From the cell containing the given text, extract its center point as [X, Y] coordinate. 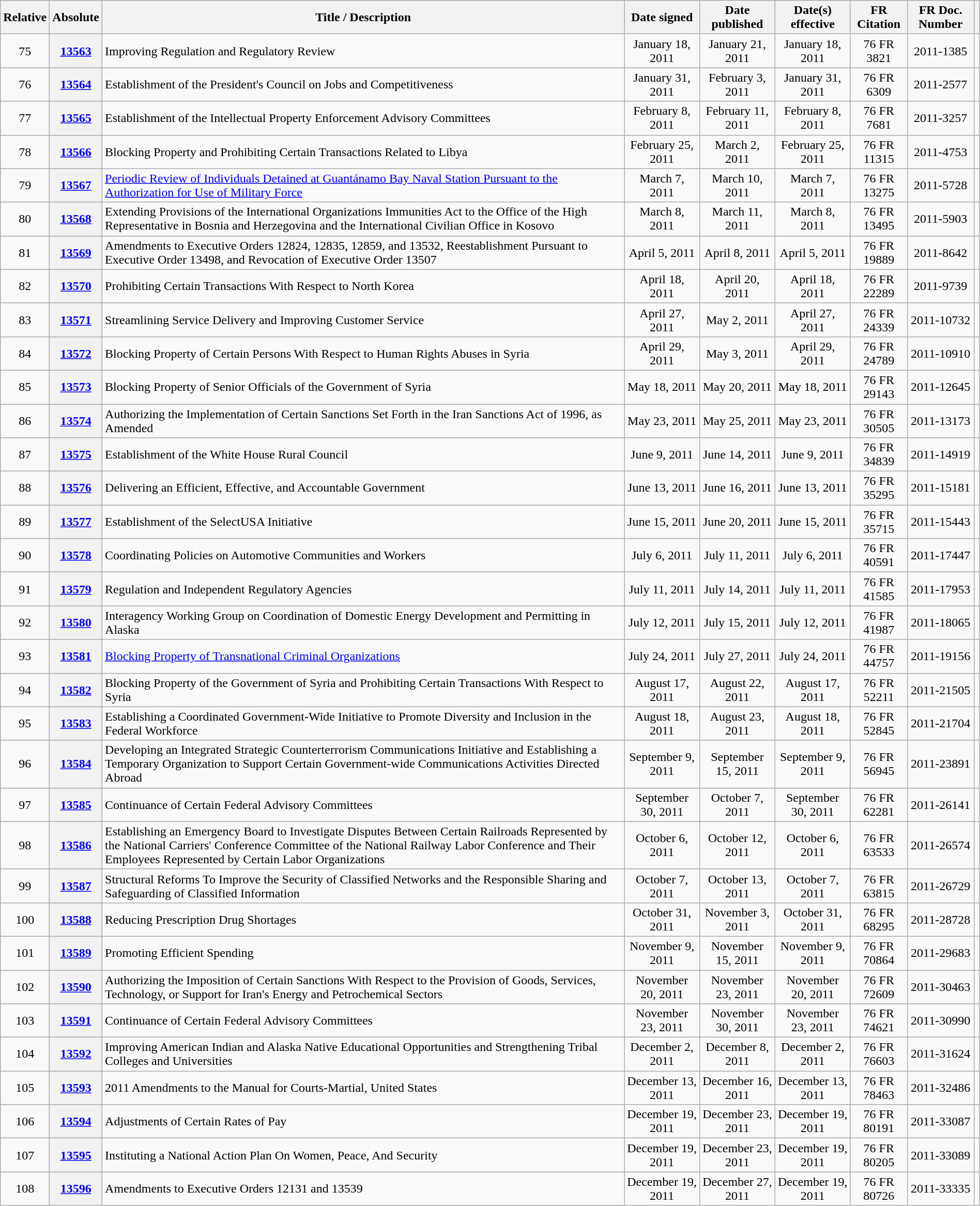
October 13, 2011 [738, 886]
76 FR 30505 [879, 421]
2011-1385 [941, 51]
March 2, 2011 [738, 152]
Streamlining Service Delivery and Improving Customer Service [363, 319]
October 12, 2011 [738, 845]
February 3, 2011 [738, 85]
13596 [76, 1189]
January 21, 2011 [738, 51]
2011-19156 [941, 657]
76 FR 80191 [879, 1122]
13575 [76, 455]
76 [25, 85]
84 [25, 354]
76 FR 76603 [879, 1055]
2011-33335 [941, 1189]
Date(s) effective [813, 18]
Establishment of the President's Council on Jobs and Competitiveness [363, 85]
76 FR 40591 [879, 555]
76 FR 35715 [879, 522]
13589 [76, 953]
13585 [76, 804]
November 3, 2011 [738, 919]
June 20, 2011 [738, 522]
92 [25, 622]
76 FR 41987 [879, 622]
13565 [76, 118]
Prohibiting Certain Transactions With Respect to North Korea [363, 286]
76 FR 29143 [879, 387]
13569 [76, 252]
105 [25, 1088]
Authorizing the Implementation of Certain Sanctions Set Forth in the Iran Sanctions Act of 1996, as Amended [363, 421]
2011-5728 [941, 185]
December 16, 2011 [738, 1088]
2011-32486 [941, 1088]
103 [25, 1020]
Amendments to Executive Orders 12131 and 13539 [363, 1189]
Blocking Property of Transnational Criminal Organizations [363, 657]
13588 [76, 919]
76 FR 62281 [879, 804]
2011-33087 [941, 1122]
108 [25, 1189]
13571 [76, 319]
July 15, 2011 [738, 622]
2011-10910 [941, 354]
76 FR 11315 [879, 152]
75 [25, 51]
2011-13173 [941, 421]
2011-18065 [941, 622]
2011-9739 [941, 286]
13572 [76, 354]
Absolute [76, 18]
76 FR 56945 [879, 764]
106 [25, 1122]
76 FR 22289 [879, 286]
2011-8642 [941, 252]
2011 Amendments to the Manual for Courts-Martial, United States [363, 1088]
13570 [76, 286]
May 25, 2011 [738, 421]
December 8, 2011 [738, 1055]
104 [25, 1055]
13574 [76, 421]
76 FR 52211 [879, 690]
2011-17447 [941, 555]
78 [25, 152]
95 [25, 724]
76 FR 24789 [879, 354]
2011-3257 [941, 118]
May 20, 2011 [738, 387]
2011-17953 [941, 589]
76 FR 44757 [879, 657]
Date signed [662, 18]
2011-28728 [941, 919]
FR Doc. Number [941, 18]
Reducing Prescription Drug Shortages [363, 919]
76 FR 13495 [879, 219]
81 [25, 252]
2011-14919 [941, 455]
76 FR 80205 [879, 1155]
13563 [76, 51]
March 10, 2011 [738, 185]
Regulation and Independent Regulatory Agencies [363, 589]
76 FR 74621 [879, 1020]
Blocking Property of the Government of Syria and Prohibiting Certain Transactions With Respect to Syria [363, 690]
May 3, 2011 [738, 354]
2011-4753 [941, 152]
2011-5903 [941, 219]
Relative [25, 18]
August 23, 2011 [738, 724]
March 11, 2011 [738, 219]
July 27, 2011 [738, 657]
July 14, 2011 [738, 589]
13582 [76, 690]
June 16, 2011 [738, 488]
Blocking Property of Senior Officials of the Government of Syria [363, 387]
13580 [76, 622]
76 FR 41585 [879, 589]
Structural Reforms To Improve the Security of Classified Networks and the Responsible Sharing and Safeguarding of Classified Information [363, 886]
76 FR 19889 [879, 252]
76 FR 78463 [879, 1088]
2011-33089 [941, 1155]
76 FR 7681 [879, 118]
97 [25, 804]
2011-26574 [941, 845]
2011-15443 [941, 522]
13564 [76, 85]
Instituting a National Action Plan On Women, Peace, And Security [363, 1155]
13595 [76, 1155]
76 FR 13275 [879, 185]
87 [25, 455]
2011-26729 [941, 886]
13593 [76, 1088]
102 [25, 986]
91 [25, 589]
76 FR 34839 [879, 455]
Date published [738, 18]
94 [25, 690]
2011-30463 [941, 986]
April 8, 2011 [738, 252]
86 [25, 421]
2011-15181 [941, 488]
13583 [76, 724]
2011-29683 [941, 953]
13577 [76, 522]
April 20, 2011 [738, 286]
96 [25, 764]
2011-10732 [941, 319]
2011-23891 [941, 764]
76 FR 68295 [879, 919]
79 [25, 185]
2011-21704 [941, 724]
2011-12645 [941, 387]
76 FR 80726 [879, 1189]
13566 [76, 152]
99 [25, 886]
Promoting Efficient Spending [363, 953]
93 [25, 657]
December 27, 2011 [738, 1189]
76 FR 35295 [879, 488]
Establishment of the Intellectual Property Enforcement Advisory Committees [363, 118]
76 FR 63815 [879, 886]
2011-2577 [941, 85]
13579 [76, 589]
2011-26141 [941, 804]
September 15, 2011 [738, 764]
Establishment of the SelectUSA Initiative [363, 522]
98 [25, 845]
80 [25, 219]
June 14, 2011 [738, 455]
101 [25, 953]
13576 [76, 488]
76 FR 3821 [879, 51]
85 [25, 387]
Coordinating Policies on Automotive Communities and Workers [363, 555]
Title / Description [363, 18]
FR Citation [879, 18]
13584 [76, 764]
May 2, 2011 [738, 319]
Delivering an Efficient, Effective, and Accountable Government [363, 488]
82 [25, 286]
13573 [76, 387]
13567 [76, 185]
Improving Regulation and Regulatory Review [363, 51]
13590 [76, 986]
13568 [76, 219]
Blocking Property and Prohibiting Certain Transactions Related to Libya [363, 152]
13594 [76, 1122]
August 22, 2011 [738, 690]
13591 [76, 1020]
November 30, 2011 [738, 1020]
Adjustments of Certain Rates of Pay [363, 1122]
90 [25, 555]
76 FR 70864 [879, 953]
Establishing a Coordinated Government-Wide Initiative to Promote Diversity and Inclusion in the Federal Workforce [363, 724]
November 15, 2011 [738, 953]
88 [25, 488]
83 [25, 319]
Periodic Review of Individuals Detained at Guantánamo Bay Naval Station Pursuant to the Authorization for Use of Military Force [363, 185]
77 [25, 118]
76 FR 63533 [879, 845]
2011-21505 [941, 690]
100 [25, 919]
February 11, 2011 [738, 118]
Blocking Property of Certain Persons With Respect to Human Rights Abuses in Syria [363, 354]
89 [25, 522]
13586 [76, 845]
13587 [76, 886]
107 [25, 1155]
Establishment of the White House Rural Council [363, 455]
76 FR 6309 [879, 85]
2011-30990 [941, 1020]
76 FR 52845 [879, 724]
76 FR 72609 [879, 986]
2011-31624 [941, 1055]
13581 [76, 657]
13578 [76, 555]
Improving American Indian and Alaska Native Educational Opportunities and Strengthening Tribal Colleges and Universities [363, 1055]
13592 [76, 1055]
76 FR 24339 [879, 319]
Interagency Working Group on Coordination of Domestic Energy Development and Permitting in Alaska [363, 622]
